Find where the given text appears and provide that cell's center as [x, y] coordinate. 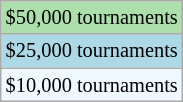
$10,000 tournaments [92, 85]
$50,000 tournaments [92, 17]
$25,000 tournaments [92, 51]
